Return the (X, Y) coordinate for the center point of the cell that contains the specified text.  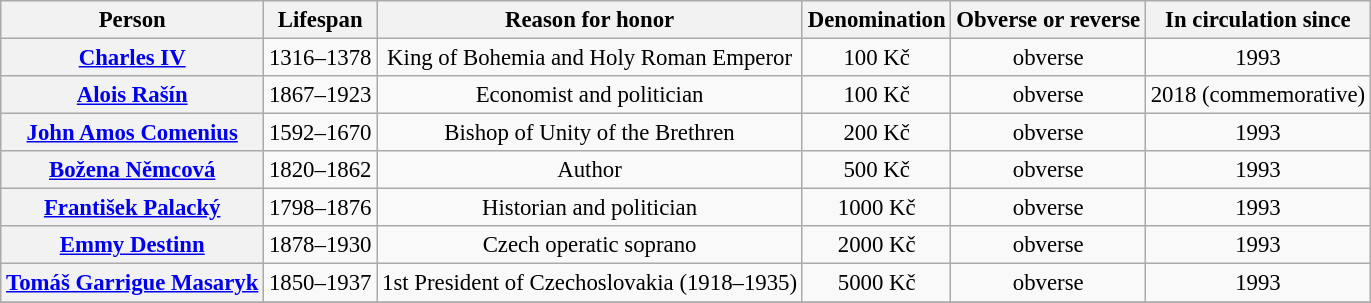
Author (590, 170)
1316–1378 (320, 58)
Economist and politician (590, 95)
Alois Rašín (132, 95)
Bishop of Unity of the Brethren (590, 133)
Historian and politician (590, 208)
Reason for honor (590, 20)
5000 Kč (876, 283)
1820–1862 (320, 170)
Person (132, 20)
Czech operatic soprano (590, 245)
Tomáš Garrigue Masaryk (132, 283)
Lifespan (320, 20)
Charles IV (132, 58)
František Palacký (132, 208)
Emmy Destinn (132, 245)
John Amos Comenius (132, 133)
2000 Kč (876, 245)
1000 Kč (876, 208)
500 Kč (876, 170)
Denomination (876, 20)
King of Bohemia and Holy Roman Emperor (590, 58)
1798–1876 (320, 208)
In circulation since (1258, 20)
Božena Němcová (132, 170)
1st President of Czechoslovakia (1918–1935) (590, 283)
Obverse or reverse (1048, 20)
1592–1670 (320, 133)
1850–1937 (320, 283)
200 Kč (876, 133)
1878–1930 (320, 245)
2018 (commemorative) (1258, 95)
1867–1923 (320, 95)
